Search for the cell housing the specified text and yield its (x, y) center coordinate. 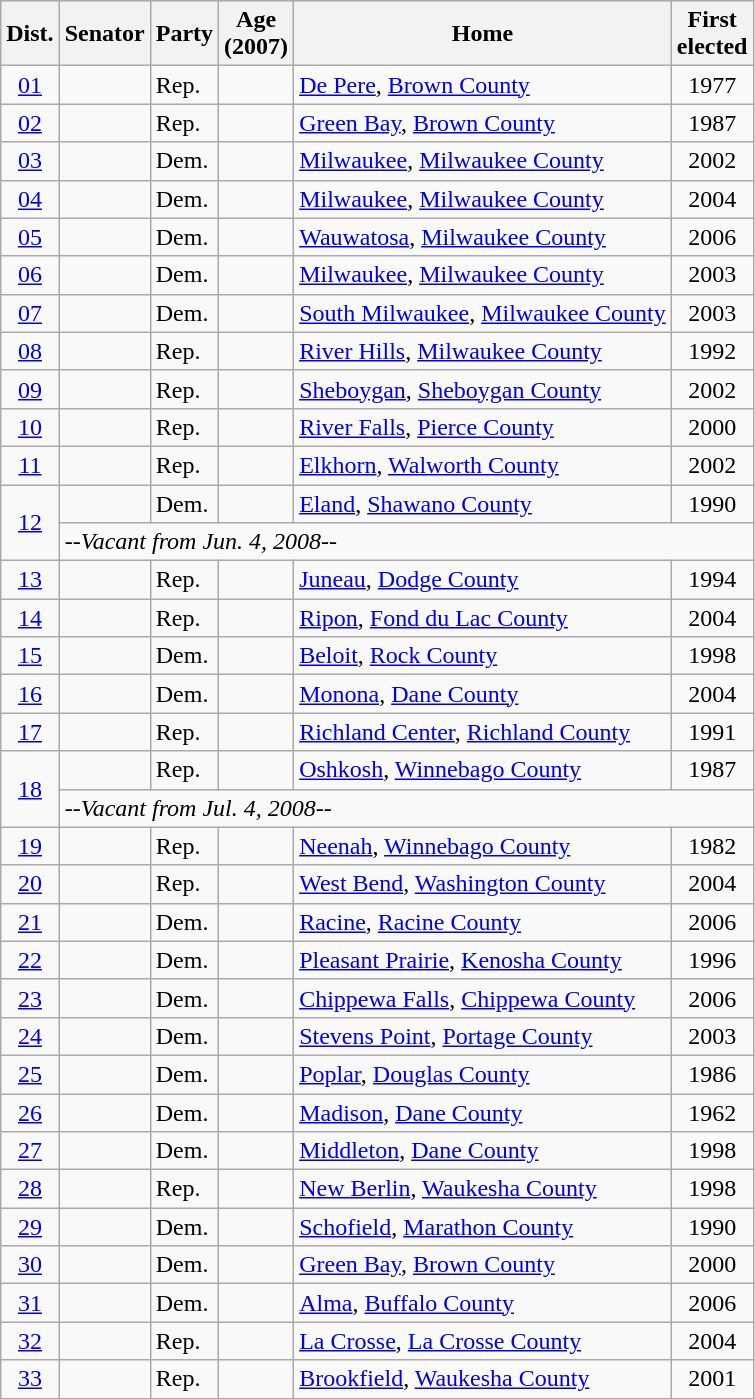
River Hills, Milwaukee County (483, 351)
Sheboygan, Sheboygan County (483, 389)
14 (30, 618)
2001 (712, 1379)
05 (30, 237)
27 (30, 1151)
04 (30, 199)
1986 (712, 1074)
29 (30, 1227)
01 (30, 85)
Ripon, Fond du Lac County (483, 618)
Firstelected (712, 34)
Home (483, 34)
1982 (712, 846)
New Berlin, Waukesha County (483, 1189)
09 (30, 389)
03 (30, 161)
Chippewa Falls, Chippewa County (483, 998)
1991 (712, 732)
Monona, Dane County (483, 694)
Pleasant Prairie, Kenosha County (483, 960)
24 (30, 1036)
--Vacant from Jun. 4, 2008-- (406, 542)
Middleton, Dane County (483, 1151)
12 (30, 522)
21 (30, 922)
32 (30, 1341)
11 (30, 465)
17 (30, 732)
Brookfield, Waukesha County (483, 1379)
Elkhorn, Walworth County (483, 465)
Wauwatosa, Milwaukee County (483, 237)
28 (30, 1189)
22 (30, 960)
31 (30, 1303)
De Pere, Brown County (483, 85)
--Vacant from Jul. 4, 2008-- (406, 808)
1992 (712, 351)
Alma, Buffalo County (483, 1303)
19 (30, 846)
13 (30, 580)
07 (30, 313)
15 (30, 656)
20 (30, 884)
River Falls, Pierce County (483, 427)
02 (30, 123)
1996 (712, 960)
West Bend, Washington County (483, 884)
33 (30, 1379)
08 (30, 351)
10 (30, 427)
Age(2007) (256, 34)
Oshkosh, Winnebago County (483, 770)
Juneau, Dodge County (483, 580)
Party (184, 34)
Stevens Point, Portage County (483, 1036)
1962 (712, 1113)
18 (30, 789)
Richland Center, Richland County (483, 732)
Madison, Dane County (483, 1113)
Beloit, Rock County (483, 656)
16 (30, 694)
25 (30, 1074)
Poplar, Douglas County (483, 1074)
1977 (712, 85)
06 (30, 275)
Racine, Racine County (483, 922)
Neenah, Winnebago County (483, 846)
30 (30, 1265)
23 (30, 998)
Senator (104, 34)
La Crosse, La Crosse County (483, 1341)
1994 (712, 580)
Eland, Shawano County (483, 503)
Schofield, Marathon County (483, 1227)
Dist. (30, 34)
South Milwaukee, Milwaukee County (483, 313)
26 (30, 1113)
